Provide the (x, y) coordinate of the cell's center where the given text is located.  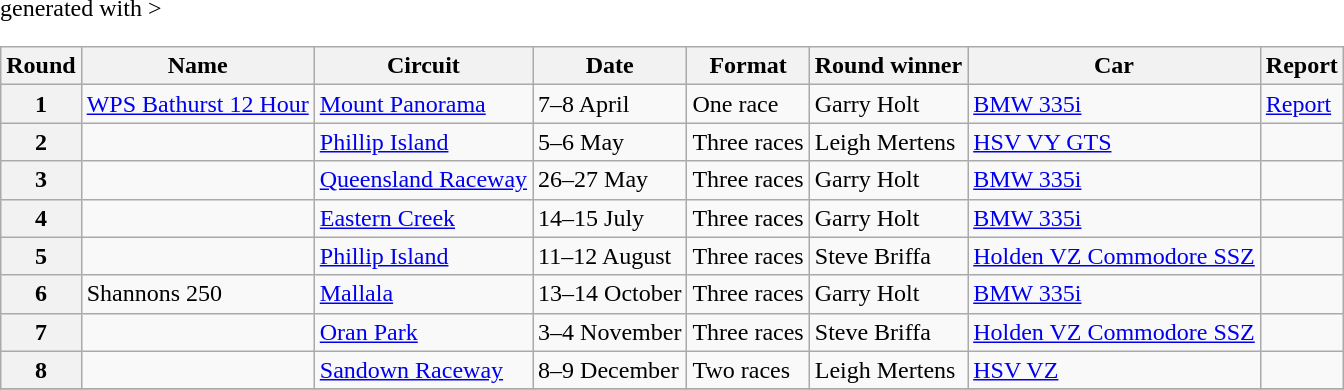
6 (41, 294)
Oran Park (423, 332)
Sandown Raceway (423, 370)
5–6 May (610, 142)
Circuit (423, 66)
5 (41, 256)
3 (41, 180)
HSV VY GTS (1114, 142)
4 (41, 218)
Format (748, 66)
HSV VZ (1114, 370)
Mount Panorama (423, 104)
Name (198, 66)
7 (41, 332)
Date (610, 66)
Mallala (423, 294)
Round winner (888, 66)
1 (41, 104)
Queensland Raceway (423, 180)
8–9 December (610, 370)
7–8 April (610, 104)
2 (41, 142)
Two races (748, 370)
One race (748, 104)
13–14 October (610, 294)
26–27 May (610, 180)
Round (41, 66)
11–12 August (610, 256)
8 (41, 370)
Shannons 250 (198, 294)
14–15 July (610, 218)
WPS Bathurst 12 Hour (198, 104)
Car (1114, 66)
3–4 November (610, 332)
Eastern Creek (423, 218)
